Determine the [X, Y] coordinate at the center of the cell enclosing the given text.  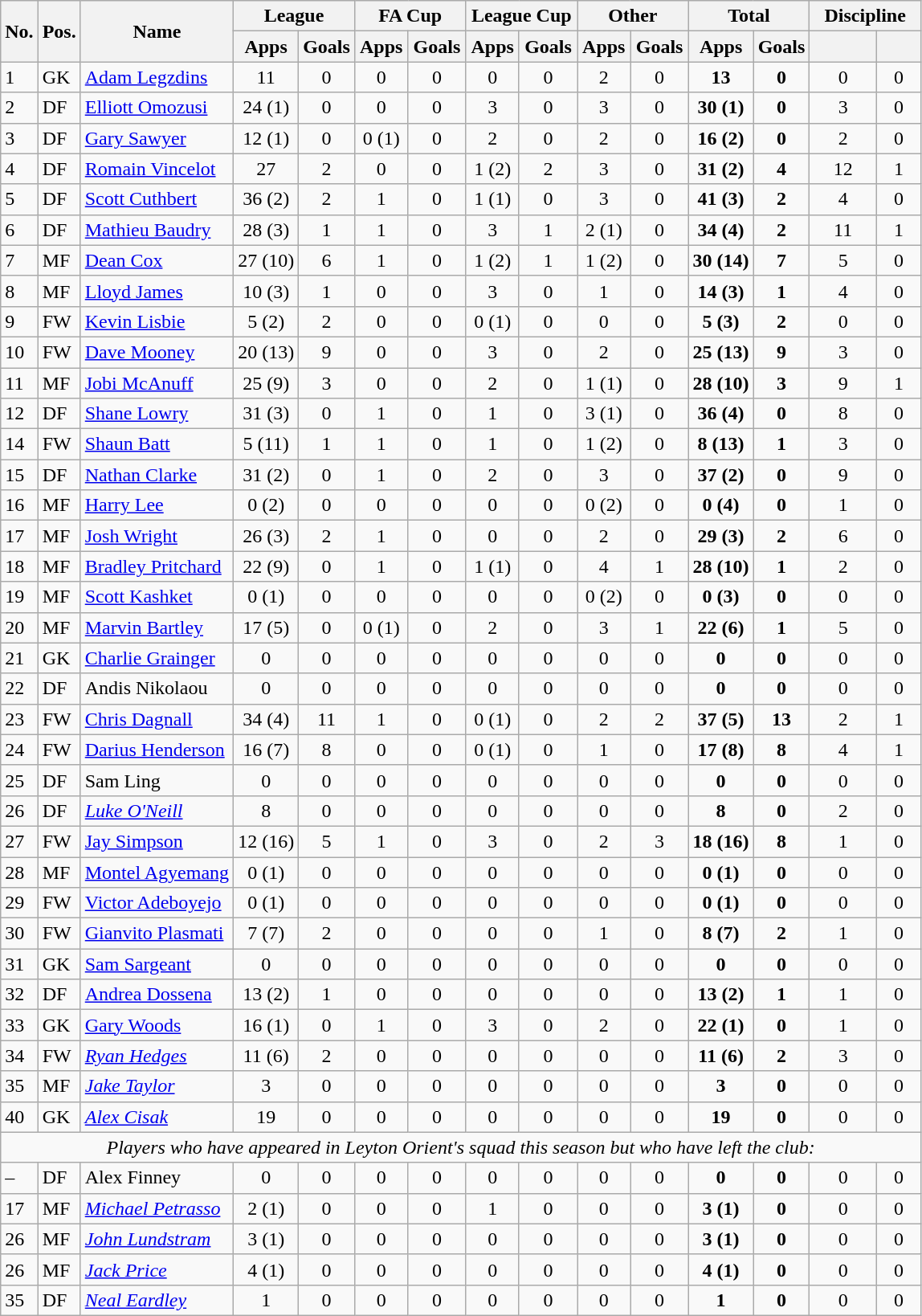
25 (9) [267, 383]
22 [19, 689]
36 (2) [267, 199]
23 [19, 719]
37 (5) [721, 719]
Jay Simpson [157, 841]
22 (9) [267, 566]
Michael Petrasso [157, 1208]
18 (16) [721, 841]
22 (1) [721, 1025]
5 (3) [721, 321]
Sam Sargeant [157, 964]
33 [19, 1025]
12 (16) [267, 841]
0 (4) [721, 505]
League Cup [522, 16]
Kevin Lisbie [157, 321]
Alex Cisak [157, 1117]
Gary Sawyer [157, 138]
Andrea Dossena [157, 995]
12 (1) [267, 138]
Shane Lowry [157, 414]
29 [19, 903]
30 (14) [721, 260]
Harry Lee [157, 505]
27 (10) [267, 260]
10 [19, 352]
Dave Mooney [157, 352]
FA Cup [410, 16]
31 [19, 964]
Scott Kashket [157, 597]
26 (3) [267, 536]
Jobi McAnuff [157, 383]
28 [19, 872]
10 (3) [267, 291]
Elliott Omozusi [157, 108]
20 (13) [267, 352]
Bradley Pritchard [157, 566]
31 (3) [267, 414]
No. [19, 31]
Josh Wright [157, 536]
14 [19, 444]
8 (13) [721, 444]
0 (3) [721, 597]
Luke O'Neill [157, 811]
Ryan Hedges [157, 1056]
32 [19, 995]
Jake Taylor [157, 1086]
Lloyd James [157, 291]
Players who have appeared in Leyton Orient's squad this season but who have left the club: [461, 1147]
Other [633, 16]
22 (6) [721, 627]
Victor Adeboyejo [157, 903]
Scott Cuthbert [157, 199]
16 (7) [267, 750]
41 (3) [721, 199]
15 [19, 475]
Charlie Grainger [157, 658]
16 (2) [721, 138]
Name [157, 31]
16 (1) [267, 1025]
25 [19, 780]
Andis Nikolaou [157, 689]
Gary Woods [157, 1025]
18 [19, 566]
League [294, 16]
36 (4) [721, 414]
Jack Price [157, 1269]
16 [19, 505]
5 (11) [267, 444]
29 (3) [721, 536]
Chris Dagnall [157, 719]
28 (3) [267, 230]
Shaun Batt [157, 444]
17 (8) [721, 750]
21 [19, 658]
Adam Legzdins [157, 77]
Pos. [59, 31]
Montel Agyemang [157, 872]
8 (7) [721, 934]
Mathieu Baudry [157, 230]
24 [19, 750]
40 [19, 1117]
37 (2) [721, 475]
25 (13) [721, 352]
14 (3) [721, 291]
5 (2) [267, 321]
Gianvito Plasmati [157, 934]
Alex Finney [157, 1178]
Neal Eardley [157, 1300]
20 [19, 627]
Sam Ling [157, 780]
– [19, 1178]
Discipline [866, 16]
Nathan Clarke [157, 475]
34 [19, 1056]
24 (1) [267, 108]
30 [19, 934]
7 (7) [267, 934]
Marvin Bartley [157, 627]
17 (5) [267, 627]
Romain Vincelot [157, 169]
Total [749, 16]
30 (1) [721, 108]
John Lundstram [157, 1239]
Darius Henderson [157, 750]
Dean Cox [157, 260]
